For the text-containing cell, return its midpoint in (x, y) coordinate format. 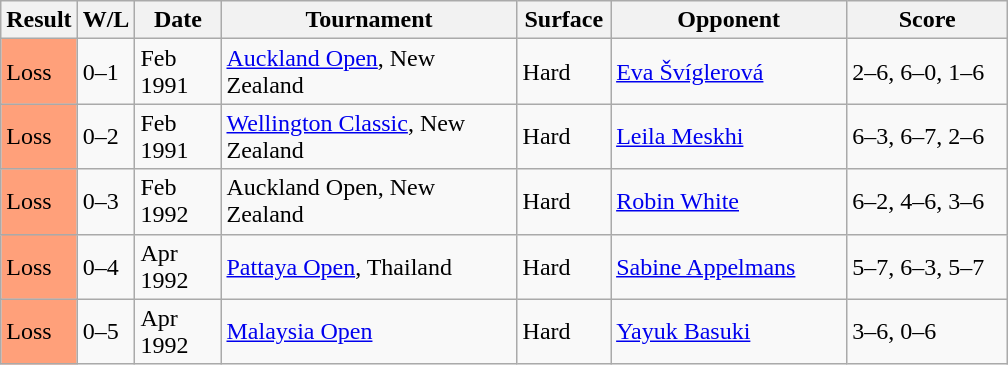
W/L (106, 20)
Date (178, 20)
0–4 (106, 266)
Robin White (729, 202)
0–2 (106, 136)
5–7, 6–3, 5–7 (928, 266)
Score (928, 20)
0–1 (106, 72)
Sabine Appelmans (729, 266)
Eva Švíglerová (729, 72)
3–6, 0–6 (928, 332)
Wellington Classic, New Zealand (369, 136)
Feb 1992 (178, 202)
Opponent (729, 20)
Tournament (369, 20)
0–3 (106, 202)
Result (39, 20)
Leila Meskhi (729, 136)
Surface (564, 20)
6–3, 6–7, 2–6 (928, 136)
0–5 (106, 332)
6–2, 4–6, 3–6 (928, 202)
Malaysia Open (369, 332)
Pattaya Open, Thailand (369, 266)
Yayuk Basuki (729, 332)
2–6, 6–0, 1–6 (928, 72)
